Return (X, Y) of the center of cell containing provided text 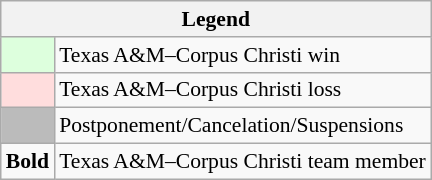
Postponement/Cancelation/Suspensions (242, 126)
Bold (28, 162)
Texas A&M–Corpus Christi team member (242, 162)
Texas A&M–Corpus Christi win (242, 55)
Legend (216, 19)
Texas A&M–Corpus Christi loss (242, 90)
